Extract the (x, y) coordinate from the center of the cell holding the provided text.  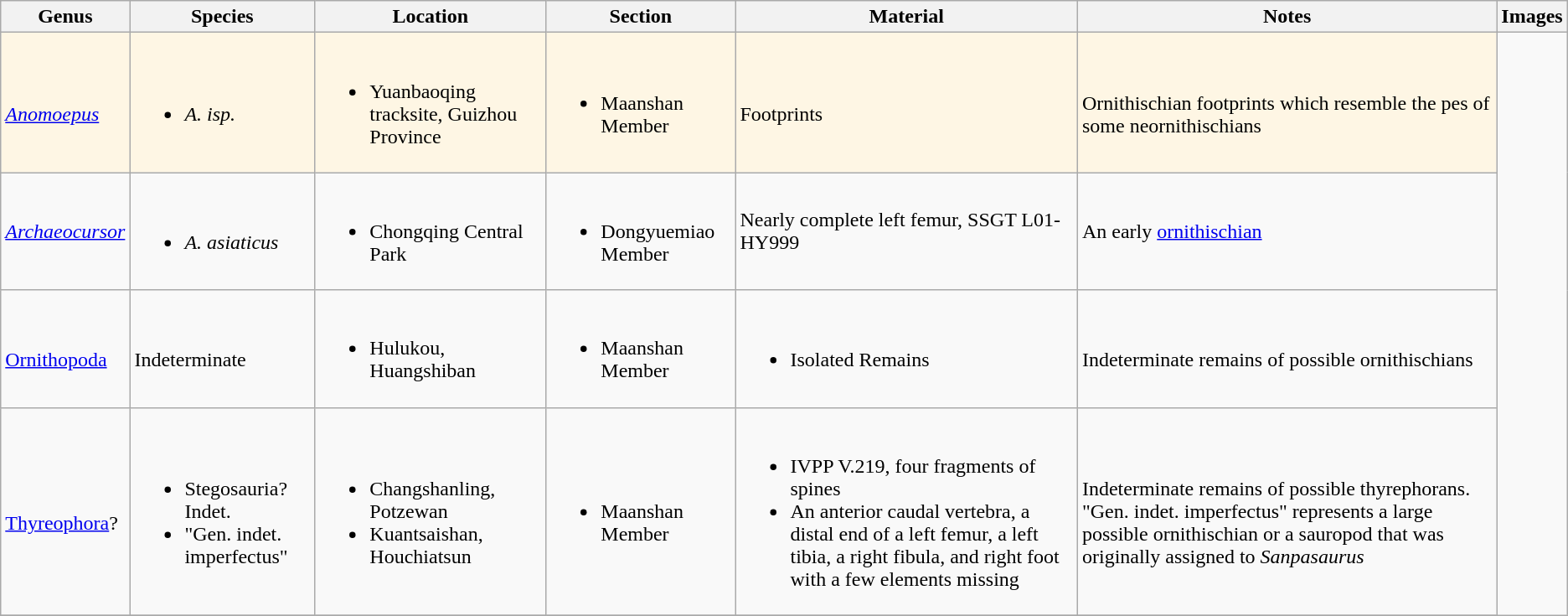
Hulukou, Huangshiban (431, 349)
Indeterminate (223, 349)
Species (223, 17)
A. asiaticus (223, 231)
Images (1532, 17)
Stegosauria? Indet."Gen. indet. imperfectus" (223, 511)
Footprints (906, 102)
Changshanling, PotzewanKuantsaishan, Houchiatsun (431, 511)
A. isp. (223, 102)
Dongyuemiao Member (641, 231)
Nearly complete left femur, SSGT L01-HY999 (906, 231)
Material (906, 17)
Ornithopoda (65, 349)
Thyreophora? (65, 511)
Archaeocursor (65, 231)
Yuanbaoqing tracksite, Guizhou Province (431, 102)
An early ornithischian (1287, 231)
Ornithischian footprints which resemble the pes of some neornithischians (1287, 102)
Notes (1287, 17)
Genus (65, 17)
Section (641, 17)
Isolated Remains (906, 349)
Indeterminate remains of possible ornithischians (1287, 349)
Anomoepus (65, 102)
Chongqing Central Park (431, 231)
Location (431, 17)
